Scan for the cell matching the given text and deliver its [x, y] coordinate at center. 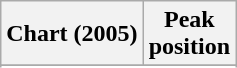
Chart (2005) [72, 34]
Peak position [189, 34]
